Determine the [x, y] coordinate at the center of the cell enclosing the given text.  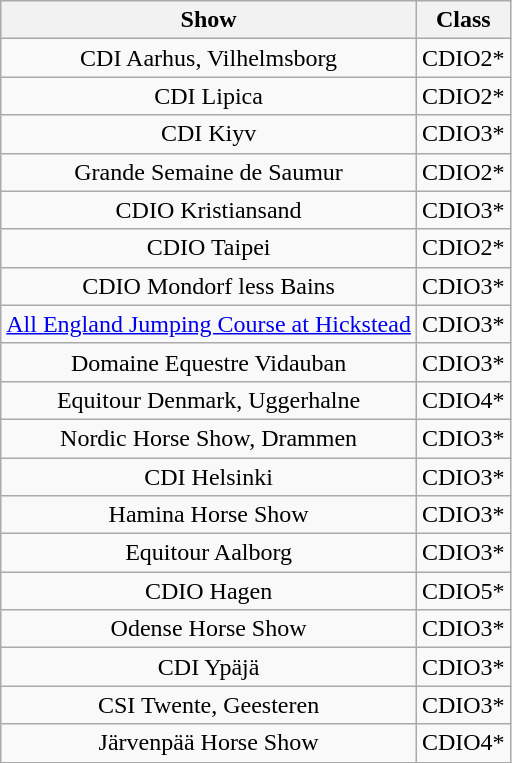
CDIO Mondorf less Bains [209, 286]
Equitour Denmark, Uggerhalne [209, 400]
All England Jumping Course at Hickstead [209, 324]
Järvenpää Horse Show [209, 743]
CDIO5* [463, 591]
Class [463, 20]
Domaine Equestre Vidauban [209, 362]
CDI Lipica [209, 96]
Odense Horse Show [209, 629]
CDIO Kristiansand [209, 210]
CDI Helsinki [209, 477]
CDIO Taipei [209, 248]
Grande Semaine de Saumur [209, 172]
CDI Ypäjä [209, 667]
Hamina Horse Show [209, 515]
CDIO Hagen [209, 591]
CSI Twente, Geesteren [209, 705]
Equitour Aalborg [209, 553]
Nordic Horse Show, Drammen [209, 438]
Show [209, 20]
CDI Aarhus, Vilhelmsborg [209, 58]
CDI Kiyv [209, 134]
